Return the [x, y] coordinate for the center point of the cell that contains the specified text.  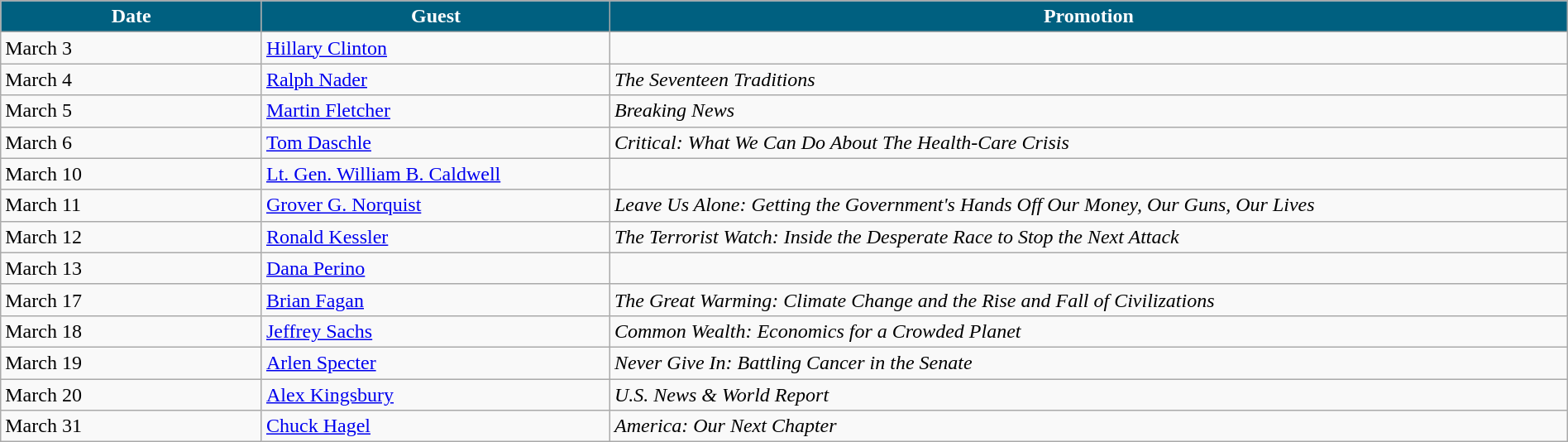
Tom Daschle [435, 142]
The Terrorist Watch: Inside the Desperate Race to Stop the Next Attack [1088, 237]
Grover G. Norquist [435, 205]
U.S. News & World Report [1088, 395]
Martin Fletcher [435, 111]
Ronald Kessler [435, 237]
Arlen Specter [435, 363]
March 17 [131, 300]
March 18 [131, 331]
March 12 [131, 237]
Ralph Nader [435, 79]
Guest [435, 17]
Lt. Gen. William B. Caldwell [435, 174]
Common Wealth: Economics for a Crowded Planet [1088, 331]
March 11 [131, 205]
Dana Perino [435, 268]
Chuck Hagel [435, 426]
March 10 [131, 174]
The Seventeen Traditions [1088, 79]
Date [131, 17]
Breaking News [1088, 111]
Critical: What We Can Do About The Health-Care Crisis [1088, 142]
March 6 [131, 142]
March 3 [131, 48]
Hillary Clinton [435, 48]
Brian Fagan [435, 300]
March 13 [131, 268]
The Great Warming: Climate Change and the Rise and Fall of Civilizations [1088, 300]
March 19 [131, 363]
March 4 [131, 79]
Leave Us Alone: Getting the Government's Hands Off Our Money, Our Guns, Our Lives [1088, 205]
March 20 [131, 395]
March 5 [131, 111]
March 31 [131, 426]
Alex Kingsbury [435, 395]
Jeffrey Sachs [435, 331]
Promotion [1088, 17]
America: Our Next Chapter [1088, 426]
Never Give In: Battling Cancer in the Senate [1088, 363]
